Determine the [X, Y] coordinate at the center of the cell enclosing the given text.  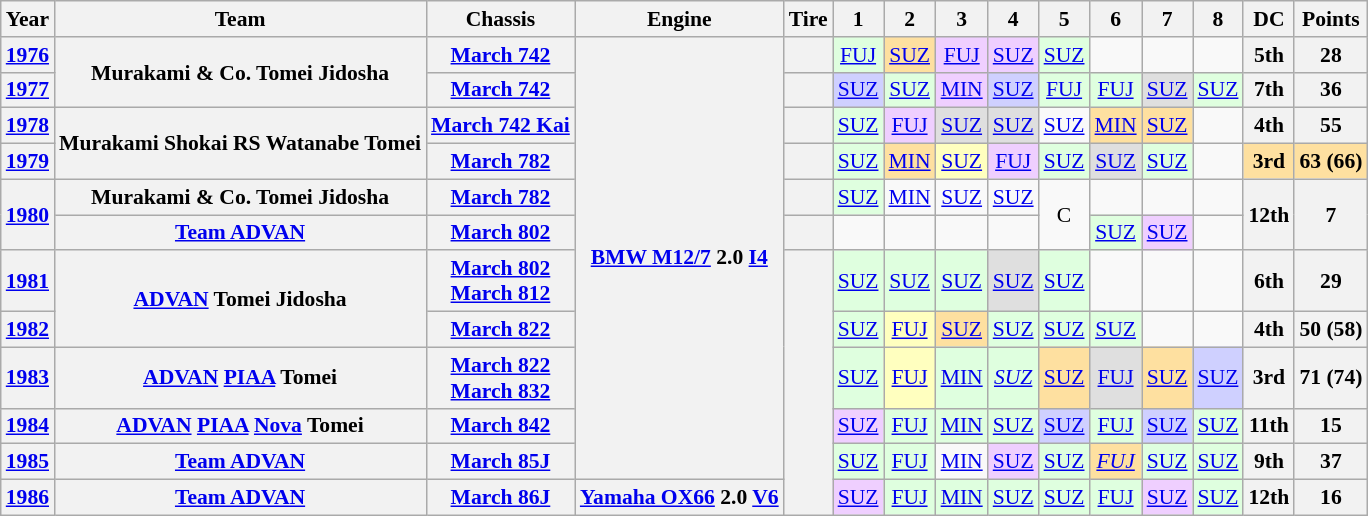
Tire [808, 19]
March 822 [500, 330]
2 [910, 19]
1976 [28, 55]
ADVAN Tomei Jidosha [240, 300]
37 [1330, 462]
28 [1330, 55]
1 [858, 19]
5th [1268, 55]
1985 [28, 462]
March 85J [500, 462]
1983 [28, 378]
C [1064, 214]
1977 [28, 90]
71 (74) [1330, 378]
1982 [28, 330]
1978 [28, 126]
1980 [28, 214]
16 [1330, 498]
5 [1064, 19]
1984 [28, 426]
Chassis [500, 19]
Yamaha OX66 2.0 V6 [680, 498]
15 [1330, 426]
ADVAN PIAA Nova Tomei [240, 426]
DC [1268, 19]
1979 [28, 162]
36 [1330, 90]
ADVAN PIAA Tomei [240, 378]
3 [962, 19]
8 [1218, 19]
55 [1330, 126]
March 822March 832 [500, 378]
Team [240, 19]
9th [1268, 462]
1986 [28, 498]
6th [1268, 282]
Points [1330, 19]
63 (66) [1330, 162]
March 842 [500, 426]
Engine [680, 19]
March 742 Kai [500, 126]
50 (58) [1330, 330]
March 802 [500, 233]
4 [1014, 19]
29 [1330, 282]
BMW M12/7 2.0 I4 [680, 258]
Murakami Shokai RS Watanabe Tomei [240, 144]
7th [1268, 90]
11th [1268, 426]
March 86J [500, 498]
Year [28, 19]
March 802March 812 [500, 282]
1981 [28, 282]
6 [1116, 19]
